Determine the [X, Y] coordinate at the center of the cell enclosing the given text.  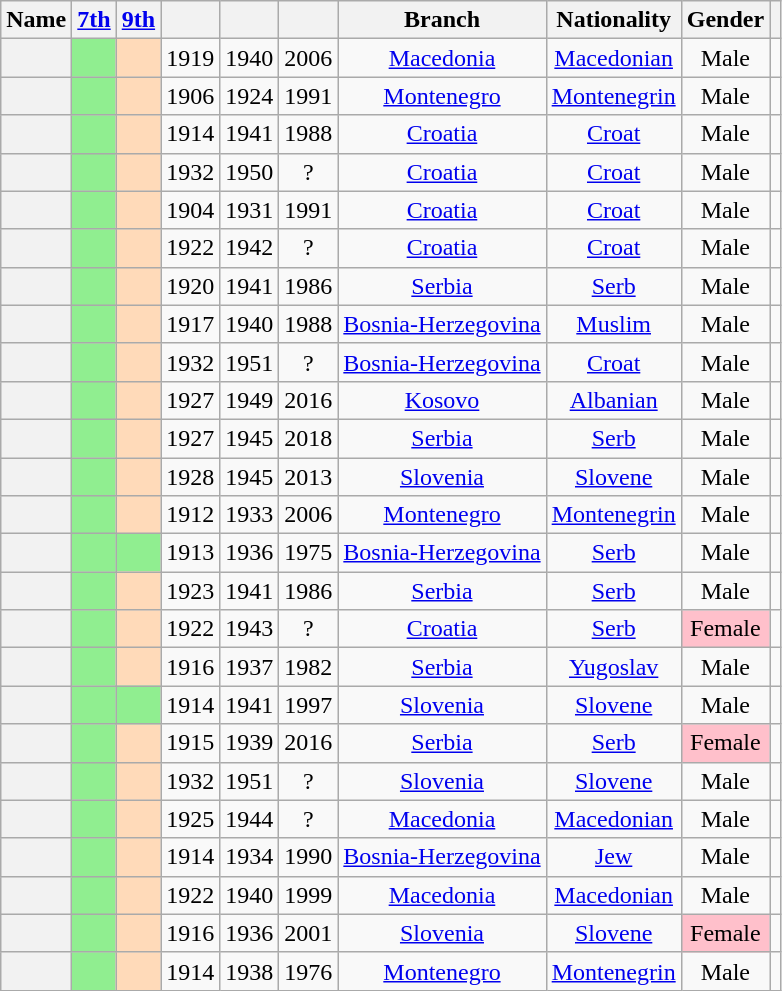
1999 [308, 895]
1920 [190, 286]
1906 [190, 96]
1931 [250, 210]
Kosovo [442, 400]
1928 [190, 477]
2001 [308, 933]
2018 [308, 438]
2013 [308, 477]
1976 [308, 971]
1934 [250, 857]
1924 [250, 96]
7th [94, 20]
Muslim [614, 324]
Gender [725, 20]
Branch [442, 20]
1943 [250, 629]
1944 [250, 819]
1938 [250, 971]
1990 [308, 857]
1949 [250, 400]
1923 [190, 591]
9th [138, 20]
Nationality [614, 20]
1913 [190, 553]
1904 [190, 210]
1915 [190, 743]
1997 [308, 705]
1917 [190, 324]
1942 [250, 248]
1912 [190, 515]
1925 [190, 819]
1950 [250, 172]
1939 [250, 743]
Yugoslav [614, 667]
1919 [190, 58]
1982 [308, 667]
1975 [308, 553]
Jew [614, 857]
1933 [250, 515]
Name [36, 20]
Albanian [614, 400]
1937 [250, 667]
